Output the (X, Y) coordinate of the center of the cell containing the given text.  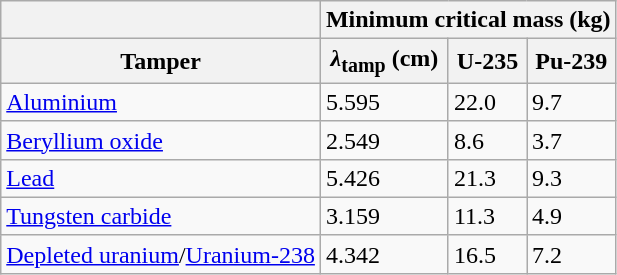
2.549 (384, 140)
5.595 (384, 102)
λtamp (cm) (384, 61)
Aluminium (161, 102)
8.6 (487, 140)
3.7 (572, 140)
3.159 (384, 216)
Lead (161, 178)
11.3 (487, 216)
9.7 (572, 102)
Beryllium oxide (161, 140)
Tamper (161, 61)
4.342 (384, 254)
5.426 (384, 178)
U-235 (487, 61)
16.5 (487, 254)
21.3 (487, 178)
Minimum critical mass (kg) (468, 20)
22.0 (487, 102)
4.9 (572, 216)
Tungsten carbide (161, 216)
Depleted uranium/Uranium-238 (161, 254)
7.2 (572, 254)
Pu-239 (572, 61)
9.3 (572, 178)
